Locate the cell with the specified text and output its [X, Y] center coordinate. 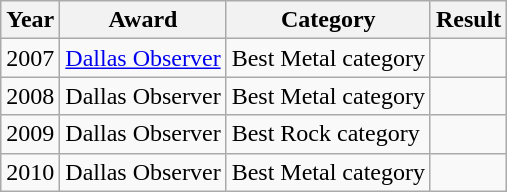
Category [328, 20]
2008 [30, 96]
Year [30, 20]
2009 [30, 134]
Best Rock category [328, 134]
Award [143, 20]
Result [468, 20]
2007 [30, 58]
2010 [30, 172]
